For the text-containing cell, return its midpoint in [X, Y] coordinate format. 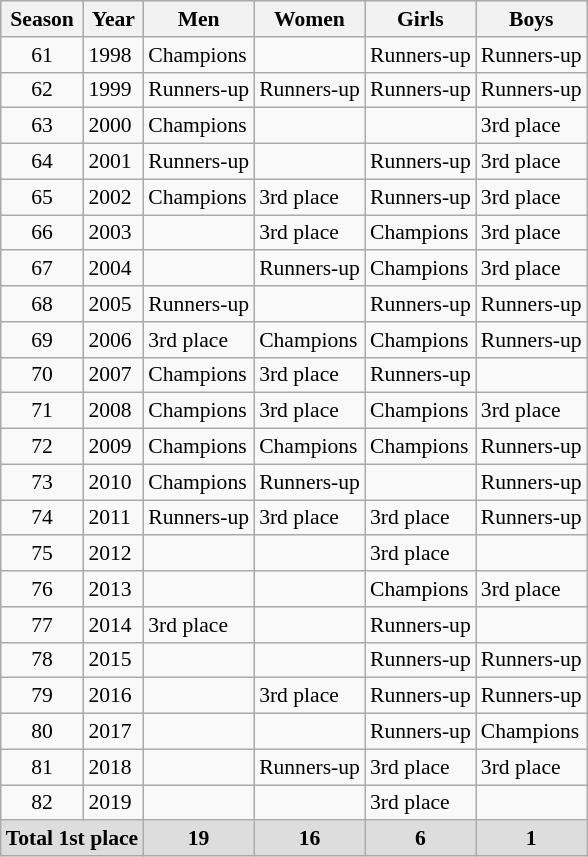
62 [42, 90]
2008 [113, 411]
68 [42, 304]
65 [42, 197]
Men [198, 19]
61 [42, 55]
2002 [113, 197]
2016 [113, 696]
64 [42, 162]
Women [310, 19]
66 [42, 233]
80 [42, 732]
2017 [113, 732]
75 [42, 554]
71 [42, 411]
2018 [113, 767]
79 [42, 696]
2007 [113, 375]
76 [42, 589]
Girls [420, 19]
67 [42, 269]
2013 [113, 589]
2014 [113, 625]
73 [42, 482]
70 [42, 375]
Boys [532, 19]
77 [42, 625]
2005 [113, 304]
16 [310, 839]
2009 [113, 447]
1 [532, 839]
Year [113, 19]
2003 [113, 233]
78 [42, 660]
69 [42, 340]
2019 [113, 803]
2012 [113, 554]
2004 [113, 269]
2015 [113, 660]
2011 [113, 518]
Season [42, 19]
1998 [113, 55]
74 [42, 518]
82 [42, 803]
2001 [113, 162]
81 [42, 767]
2006 [113, 340]
Total 1st place [72, 839]
19 [198, 839]
2000 [113, 126]
1999 [113, 90]
6 [420, 839]
72 [42, 447]
63 [42, 126]
2010 [113, 482]
